Find where the given text appears and provide that cell's center as (x, y) coordinate. 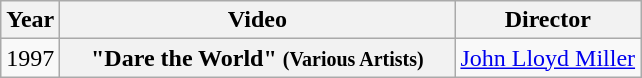
Video (258, 20)
John Lloyd Miller (548, 58)
"Dare the World" (Various Artists) (258, 58)
1997 (30, 58)
Year (30, 20)
Director (548, 20)
